Locate the cell with the specified text and output its (x, y) center coordinate. 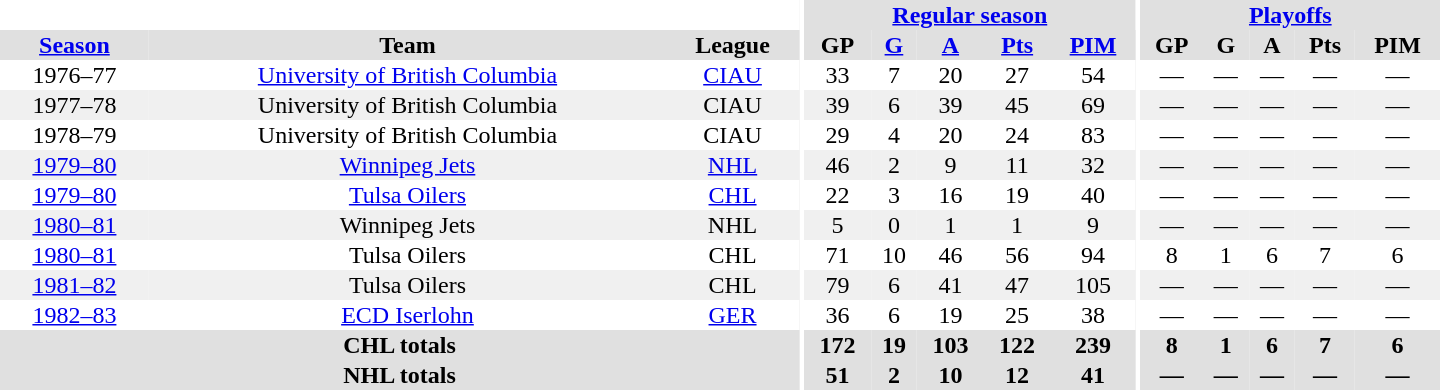
1976–77 (74, 75)
83 (1092, 135)
5 (838, 225)
94 (1092, 255)
56 (1018, 255)
1978–79 (74, 135)
79 (838, 285)
0 (894, 225)
4 (894, 135)
3 (894, 195)
Season (74, 45)
NHL totals (400, 375)
172 (838, 345)
105 (1092, 285)
29 (838, 135)
45 (1018, 105)
25 (1018, 315)
16 (950, 195)
54 (1092, 75)
1982–83 (74, 315)
CHL totals (400, 345)
32 (1092, 165)
71 (838, 255)
22 (838, 195)
11 (1018, 165)
24 (1018, 135)
League (732, 45)
38 (1092, 315)
12 (1018, 375)
1977–78 (74, 105)
Regular season (970, 15)
51 (838, 375)
1981–82 (74, 285)
36 (838, 315)
ECD Iserlohn (408, 315)
40 (1092, 195)
239 (1092, 345)
Playoffs (1290, 15)
33 (838, 75)
47 (1018, 285)
27 (1018, 75)
122 (1018, 345)
GER (732, 315)
Team (408, 45)
69 (1092, 105)
103 (950, 345)
